For the text-containing cell, return its midpoint in [X, Y] coordinate format. 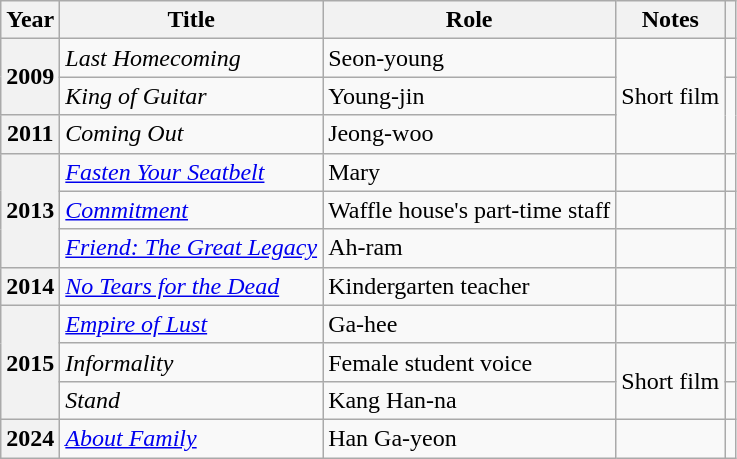
Role [470, 20]
Last Homecoming [192, 58]
Ga-hee [470, 324]
Waffle house's part-time staff [470, 210]
2014 [30, 286]
Notes [670, 20]
2024 [30, 438]
Ah-ram [470, 248]
Year [30, 20]
Empire of Lust [192, 324]
Kang Han-na [470, 400]
Informality [192, 362]
Friend: The Great Legacy [192, 248]
Kindergarten teacher [470, 286]
Mary [470, 172]
2015 [30, 362]
2013 [30, 210]
Stand [192, 400]
Female student voice [470, 362]
Young-jin [470, 96]
Seon-young [470, 58]
King of Guitar [192, 96]
Coming Out [192, 134]
2009 [30, 77]
Commitment [192, 210]
Fasten Your Seatbelt [192, 172]
Jeong-woo [470, 134]
2011 [30, 134]
Title [192, 20]
No Tears for the Dead [192, 286]
Han Ga-yeon [470, 438]
About Family [192, 438]
